Determine the (x, y) coordinate at the center of the cell enclosing the given text.  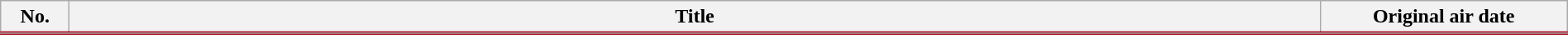
Title (695, 17)
Original air date (1444, 17)
No. (35, 17)
